Return (x, y) of the center of cell containing provided text 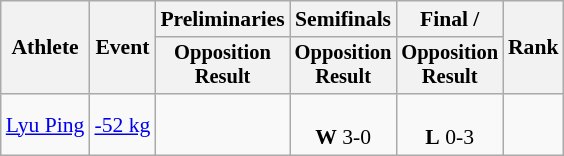
-52 kg (122, 124)
Final / (450, 19)
Lyu Ping (46, 124)
Event (122, 48)
Semifinals (344, 19)
Athlete (46, 48)
Preliminaries (222, 19)
Rank (534, 48)
W 3-0 (344, 124)
L 0-3 (450, 124)
